Extract the (x, y) coordinate from the center of the cell holding the provided text.  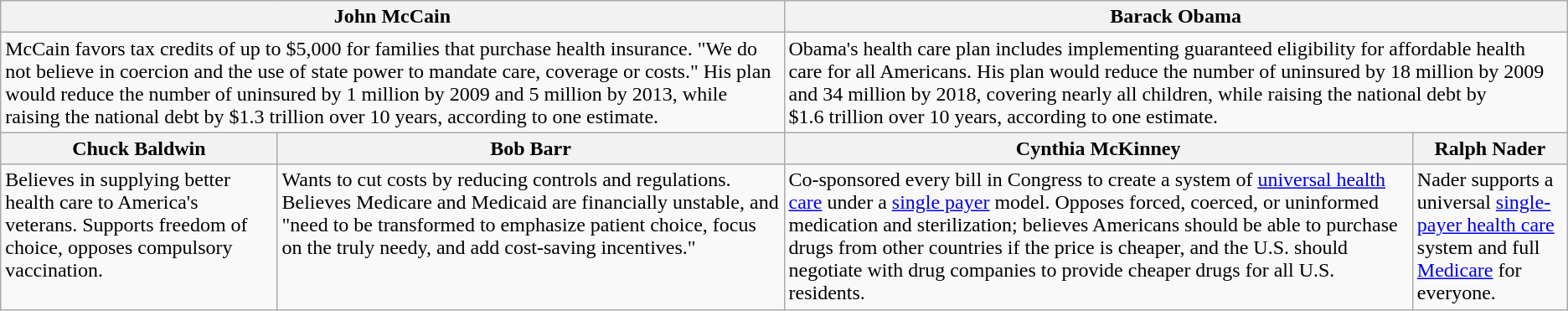
Nader supports a universal single-payer health care system and full Medicare for everyone. (1489, 236)
John McCain (392, 17)
Believes in supplying better health care to America's veterans. Supports freedom of choice, opposes compulsory vaccination. (139, 236)
Barack Obama (1176, 17)
Cynthia McKinney (1098, 148)
Chuck Baldwin (139, 148)
Bob Barr (531, 148)
Ralph Nader (1489, 148)
